Find where the given text appears and provide that cell's center as [X, Y] coordinate. 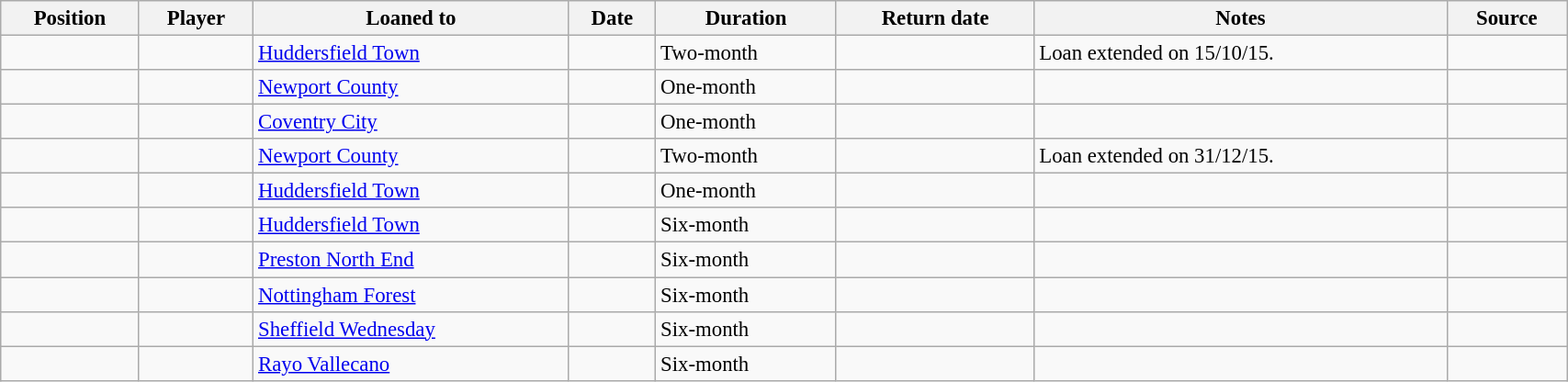
Preston North End [412, 260]
Rayo Vallecano [412, 364]
Duration [746, 18]
Notes [1240, 18]
Position [70, 18]
Loan extended on 31/12/15. [1240, 156]
Loaned to [412, 18]
Coventry City [412, 122]
Return date [935, 18]
Source [1506, 18]
Nottingham Forest [412, 295]
Sheffield Wednesday [412, 329]
Date [612, 18]
Loan extended on 15/10/15. [1240, 53]
Player [197, 18]
